For the text-containing cell, return its midpoint in [X, Y] coordinate format. 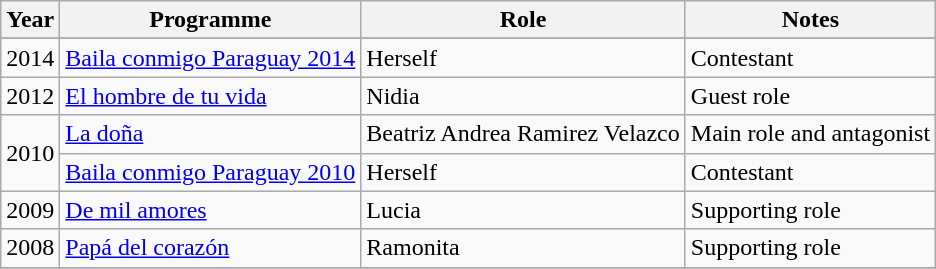
Guest role [810, 96]
Notes [810, 20]
Ramonita [523, 248]
Role [523, 20]
2009 [30, 210]
2014 [30, 58]
Nidia [523, 96]
Baila conmigo Paraguay 2010 [210, 172]
El hombre de tu vida [210, 96]
Baila conmigo Paraguay 2014 [210, 58]
Lucia [523, 210]
Beatriz Andrea Ramirez Velazco [523, 134]
Year [30, 20]
2008 [30, 248]
Main role and antagonist [810, 134]
2012 [30, 96]
La doña [210, 134]
Papá del corazón [210, 248]
Programme [210, 20]
De mil amores [210, 210]
2010 [30, 153]
